Extract the [X, Y] coordinate from the center of the cell holding the provided text.  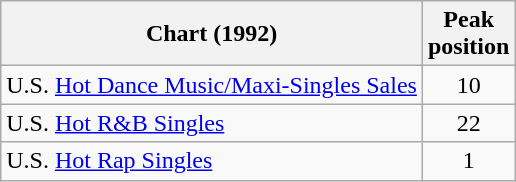
U.S. Hot Dance Music/Maxi-Singles Sales [212, 85]
U.S. Hot R&B Singles [212, 123]
Peakposition [468, 34]
1 [468, 161]
U.S. Hot Rap Singles [212, 161]
10 [468, 85]
22 [468, 123]
Chart (1992) [212, 34]
